Return the [x, y] coordinate for the center point of the cell that contains the specified text.  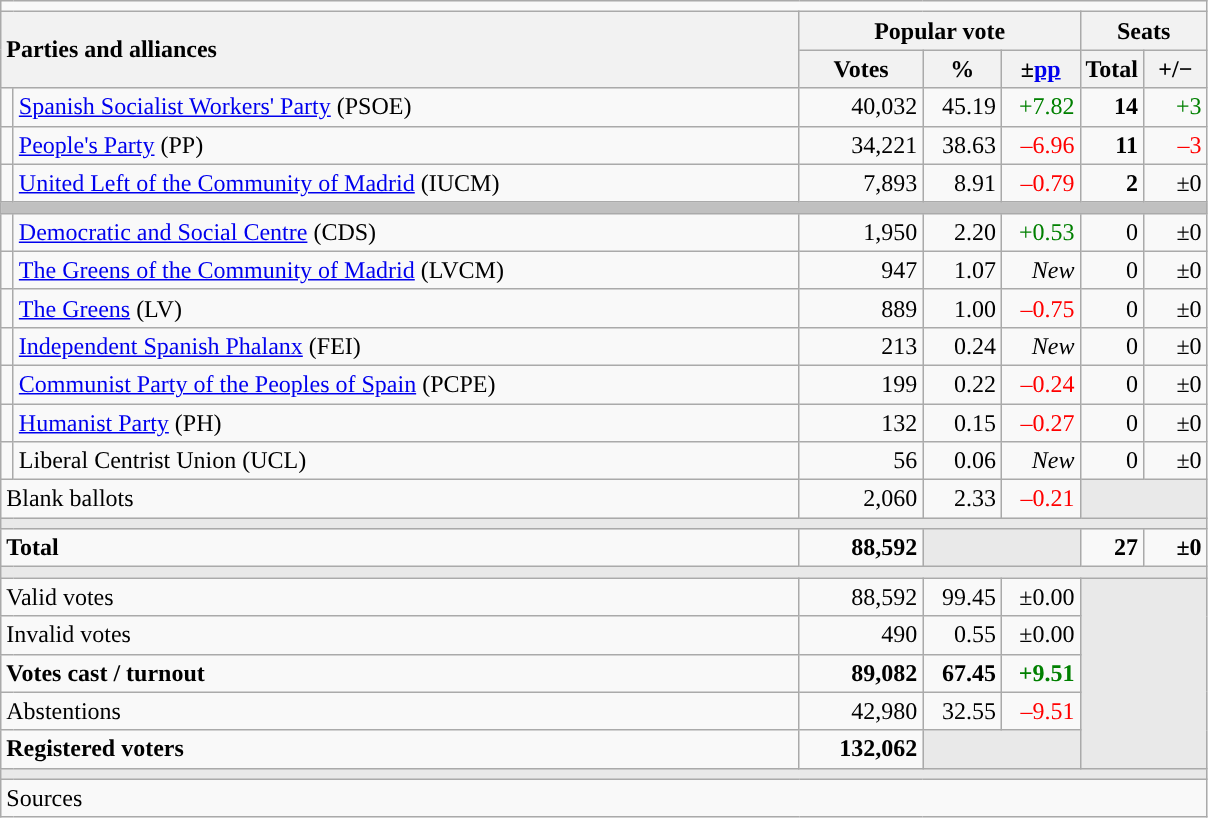
Independent Spanish Phalanx (FEI) [406, 346]
42,980 [861, 711]
45.19 [962, 107]
Votes [861, 69]
+/− [1176, 69]
132 [861, 423]
–0.79 [1040, 183]
34,221 [861, 145]
The Greens (LV) [406, 308]
132,062 [861, 749]
Spanish Socialist Workers' Party (PSOE) [406, 107]
1,950 [861, 232]
–6.96 [1040, 145]
1.00 [962, 308]
2,060 [861, 499]
–9.51 [1040, 711]
56 [861, 461]
–0.27 [1040, 423]
11 [1112, 145]
Blank ballots [400, 499]
7,893 [861, 183]
0.24 [962, 346]
+9.51 [1040, 673]
213 [861, 346]
% [962, 69]
0.55 [962, 635]
32.55 [962, 711]
38.63 [962, 145]
Popular vote [940, 31]
889 [861, 308]
Democratic and Social Centre (CDS) [406, 232]
40,032 [861, 107]
947 [861, 270]
Humanist Party (PH) [406, 423]
Liberal Centrist Union (UCL) [406, 461]
–0.24 [1040, 384]
The Greens of the Community of Madrid (LVCM) [406, 270]
89,082 [861, 673]
8.91 [962, 183]
Parties and alliances [400, 50]
1.07 [962, 270]
–3 [1176, 145]
Seats [1144, 31]
Valid votes [400, 597]
2.33 [962, 499]
67.45 [962, 673]
±pp [1040, 69]
–0.75 [1040, 308]
490 [861, 635]
14 [1112, 107]
0.22 [962, 384]
Registered voters [400, 749]
Votes cast / turnout [400, 673]
0.06 [962, 461]
People's Party (PP) [406, 145]
Communist Party of the Peoples of Spain (PCPE) [406, 384]
+0.53 [1040, 232]
Abstentions [400, 711]
199 [861, 384]
Sources [604, 798]
2.20 [962, 232]
0.15 [962, 423]
United Left of the Community of Madrid (IUCM) [406, 183]
99.45 [962, 597]
+7.82 [1040, 107]
27 [1112, 548]
Invalid votes [400, 635]
–0.21 [1040, 499]
2 [1112, 183]
+3 [1176, 107]
